Search for the cell housing the specified text and yield its (x, y) center coordinate. 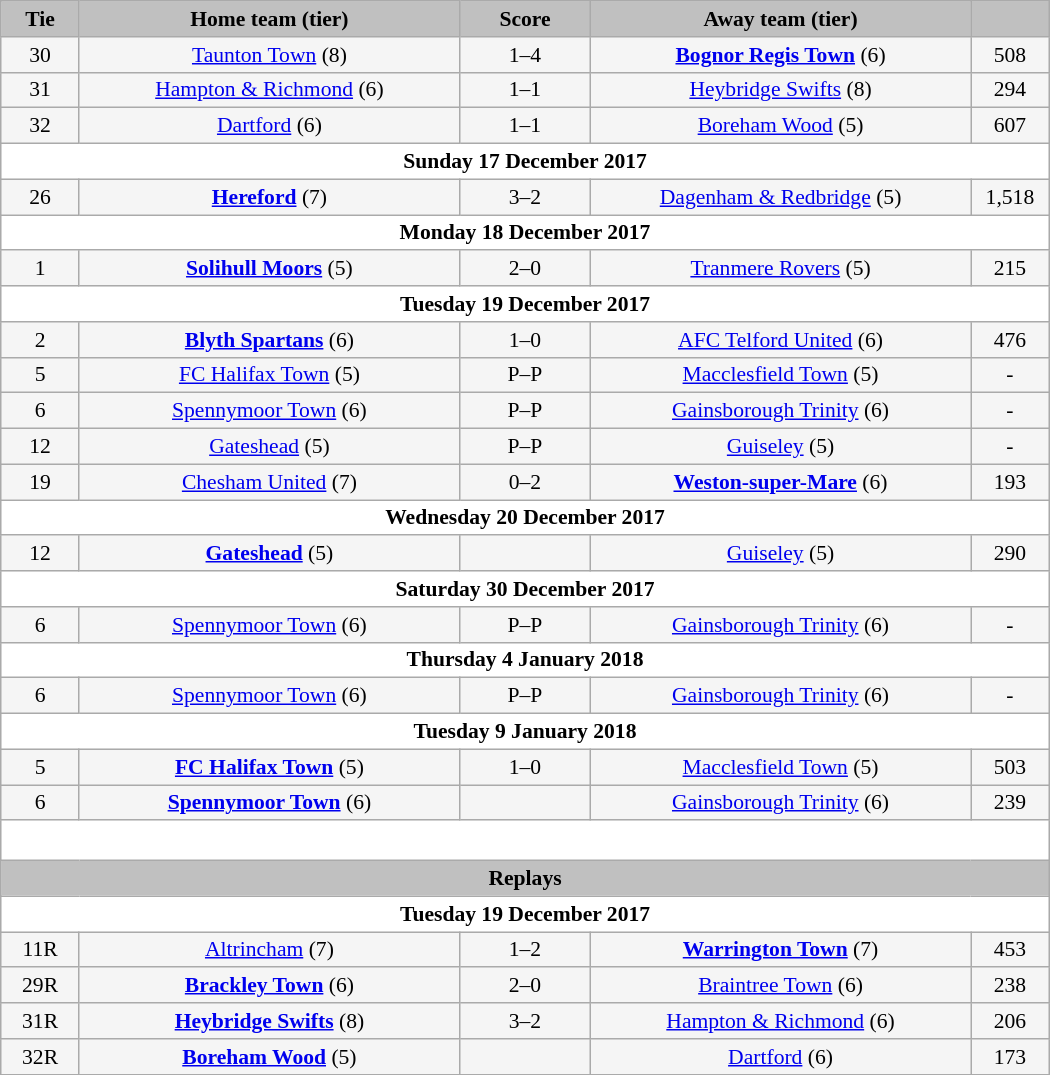
238 (1010, 986)
31R (40, 1021)
173 (1010, 1057)
Replays (525, 879)
2 (40, 340)
Hereford (7) (269, 197)
503 (1010, 767)
Chesham United (7) (269, 482)
1–4 (524, 55)
290 (1010, 554)
Taunton Town (8) (269, 55)
Tranmere Rovers (5) (781, 269)
Blyth Spartans (6) (269, 340)
11R (40, 950)
607 (1010, 126)
Score (524, 19)
Weston-super-Mare (6) (781, 482)
Tie (40, 19)
Bognor Regis Town (6) (781, 55)
476 (1010, 340)
32R (40, 1057)
Thursday 4 January 2018 (525, 660)
1,518 (1010, 197)
Wednesday 20 December 2017 (525, 518)
31 (40, 90)
Braintree Town (6) (781, 986)
32 (40, 126)
Saturday 30 December 2017 (525, 589)
0–2 (524, 482)
453 (1010, 950)
Sunday 17 December 2017 (525, 162)
Dagenham & Redbridge (5) (781, 197)
Home team (tier) (269, 19)
Altrincham (7) (269, 950)
30 (40, 55)
Solihull Moors (5) (269, 269)
Away team (tier) (781, 19)
1–2 (524, 950)
1 (40, 269)
508 (1010, 55)
206 (1010, 1021)
Tuesday 9 January 2018 (525, 732)
AFC Telford United (6) (781, 340)
29R (40, 986)
Warrington Town (7) (781, 950)
Brackley Town (6) (269, 986)
215 (1010, 269)
19 (40, 482)
26 (40, 197)
Monday 18 December 2017 (525, 233)
193 (1010, 482)
239 (1010, 803)
294 (1010, 90)
